Determine the (x, y) coordinate at the center of the cell enclosing the given text.  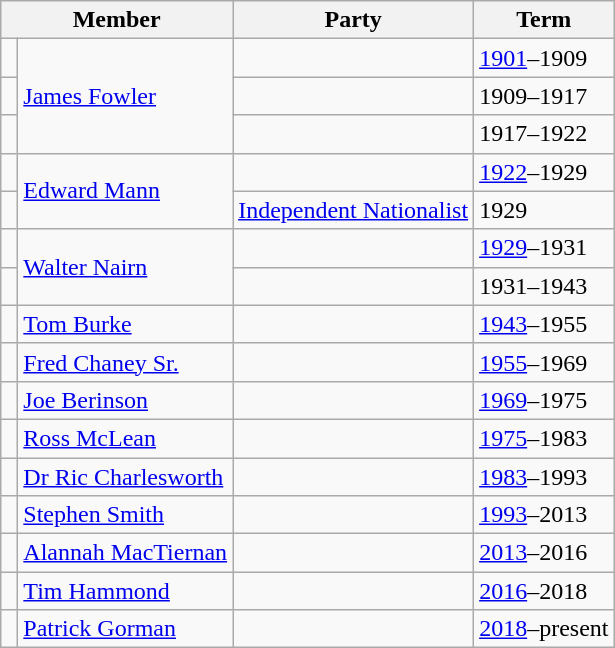
2013–2016 (544, 553)
1929–1931 (544, 248)
1969–1975 (544, 400)
Tom Burke (126, 324)
1922–1929 (544, 172)
1901–1909 (544, 58)
Tim Hammond (126, 591)
Patrick Gorman (126, 629)
Party (354, 20)
Independent Nationalist (354, 210)
Alannah MacTiernan (126, 553)
1929 (544, 210)
Stephen Smith (126, 515)
Ross McLean (126, 438)
James Fowler (126, 96)
1993–2013 (544, 515)
Dr Ric Charlesworth (126, 477)
2016–2018 (544, 591)
Edward Mann (126, 191)
1975–1983 (544, 438)
1917–1922 (544, 134)
Member (117, 20)
1931–1943 (544, 286)
Term (544, 20)
Fred Chaney Sr. (126, 362)
Walter Nairn (126, 267)
1943–1955 (544, 324)
1983–1993 (544, 477)
1909–1917 (544, 96)
1955–1969 (544, 362)
2018–present (544, 629)
Joe Berinson (126, 400)
